For the text-containing cell, return its midpoint in [X, Y] coordinate format. 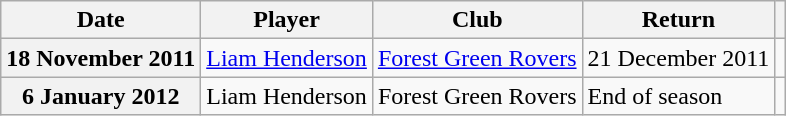
Date [101, 20]
Player [287, 20]
Club [477, 20]
End of season [678, 96]
21 December 2011 [678, 58]
18 November 2011 [101, 58]
6 January 2012 [101, 96]
Return [678, 20]
